Pinpoint the cell where the given text exists, returning its (X, Y) midpoint coordinate. 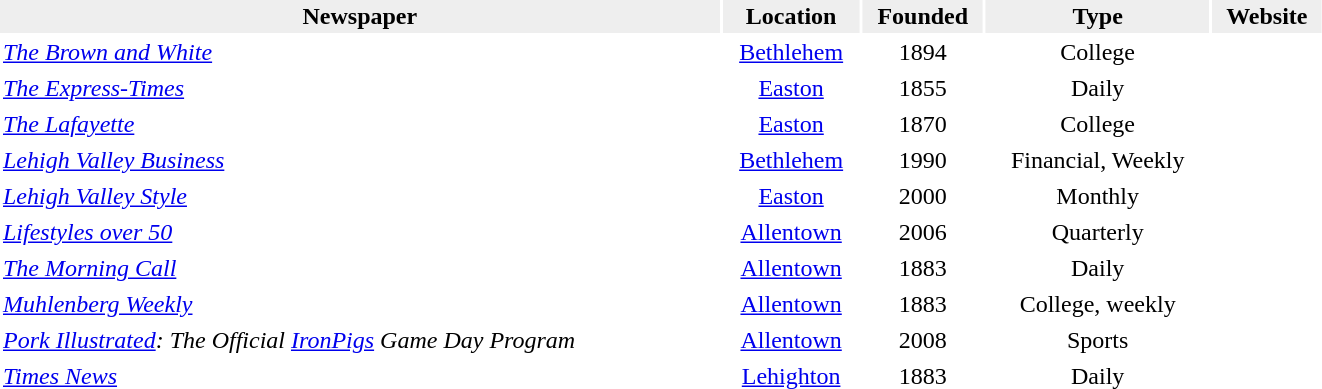
Pork Illustrated: The Official IronPigs Game Day Program (360, 340)
1855 (923, 88)
Muhlenberg Weekly (360, 304)
2008 (923, 340)
Type (1098, 16)
College, weekly (1098, 304)
1894 (923, 52)
The Express-Times (360, 88)
The Morning Call (360, 268)
The Brown and White (360, 52)
Newspaper (360, 16)
Financial, Weekly (1098, 160)
Website (1266, 16)
Lehigh Valley Style (360, 196)
1870 (923, 124)
Lifestyles over 50 (360, 232)
Lehigh Valley Business (360, 160)
2006 (923, 232)
2000 (923, 196)
Monthly (1098, 196)
Founded (923, 16)
Location (792, 16)
Quarterly (1098, 232)
The Lafayette (360, 124)
Sports (1098, 340)
1990 (923, 160)
